Capture the cell that displays the provided text and extract its [X, Y] central coordinate. 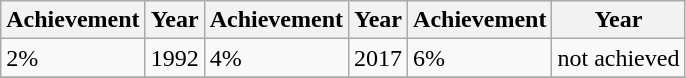
4% [276, 58]
2017 [378, 58]
1992 [174, 58]
6% [480, 58]
2% [73, 58]
not achieved [618, 58]
